Extract the (x, y) coordinate from the center of the cell holding the provided text.  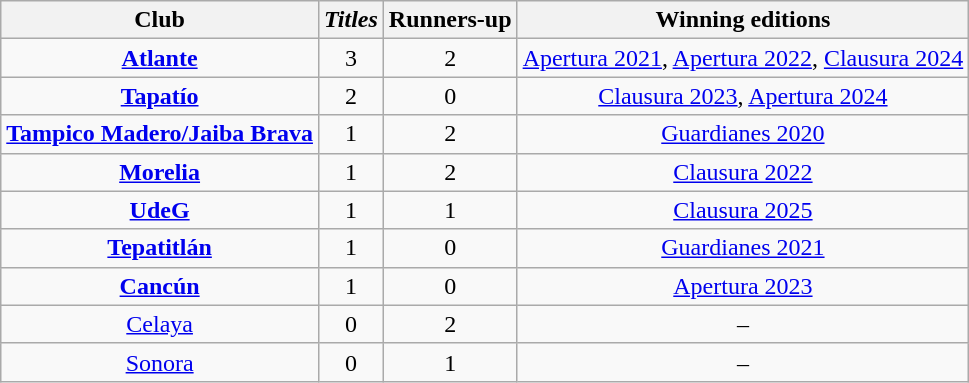
Titles (350, 20)
Atlante (160, 58)
Cancún (160, 286)
Guardianes 2020 (743, 134)
Clausura 2023, Apertura 2024 (743, 96)
UdeG (160, 210)
3 (350, 58)
Tampico Madero/Jaiba Brava (160, 134)
Celaya (160, 324)
Club (160, 20)
Morelia (160, 172)
Sonora (160, 362)
Apertura 2023 (743, 286)
Runners-up (450, 20)
Clausura 2025 (743, 210)
Guardianes 2021 (743, 248)
Tepatitlán (160, 248)
Tapatío (160, 96)
Winning editions (743, 20)
Clausura 2022 (743, 172)
Apertura 2021, Apertura 2022, Clausura 2024 (743, 58)
